Capture the cell that displays the provided text and extract its [X, Y] central coordinate. 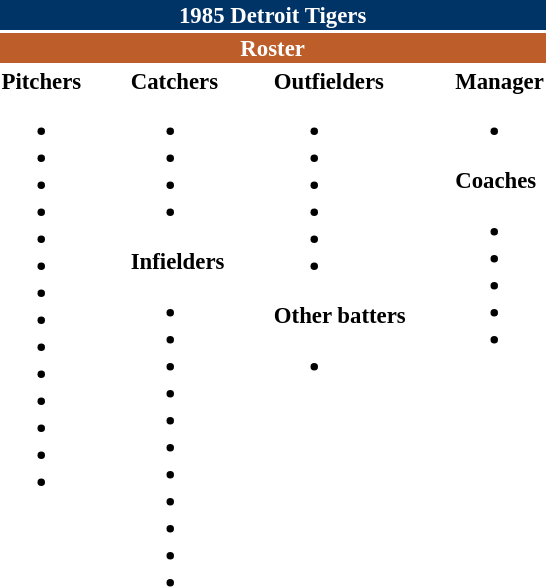
1985 Detroit Tigers [272, 15]
Roster [272, 48]
